Search for the cell housing the specified text and yield its (X, Y) center coordinate. 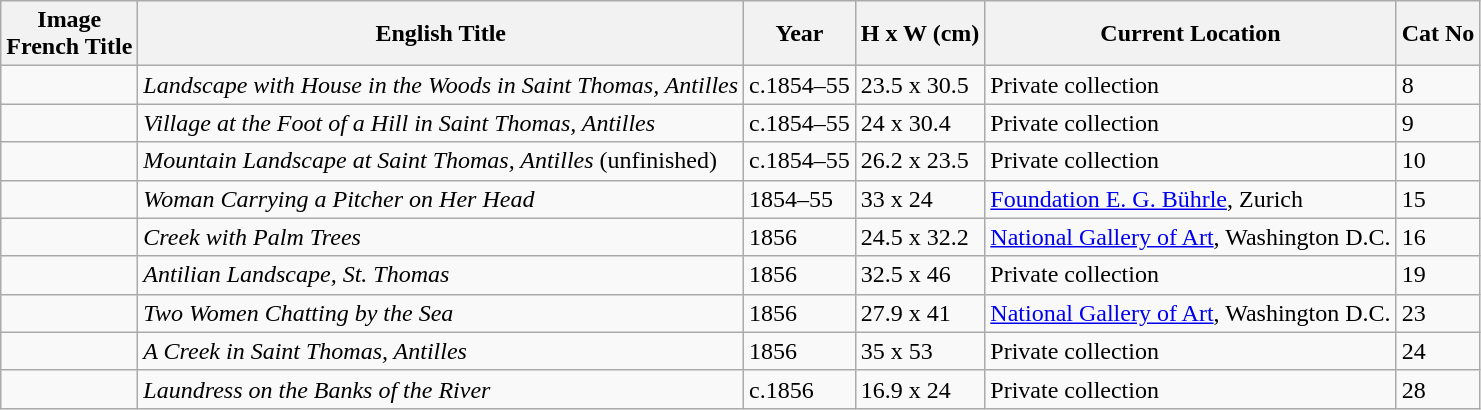
16.9 x 24 (920, 389)
32.5 x 46 (920, 275)
24 (1438, 351)
16 (1438, 237)
ImageFrench Title (70, 34)
9 (1438, 123)
Village at the Foot of a Hill in Saint Thomas, Antilles (441, 123)
1854–55 (800, 199)
24 x 30.4 (920, 123)
Mountain Landscape at Saint Thomas, Antilles (unfinished) (441, 161)
Landscape with House in the Woods in Saint Thomas, Antilles (441, 85)
35 x 53 (920, 351)
H x W (cm) (920, 34)
Two Women Chatting by the Sea (441, 313)
English Title (441, 34)
23 (1438, 313)
A Creek in Saint Thomas, Antilles (441, 351)
Creek with Palm Trees (441, 237)
26.2 x 23.5 (920, 161)
19 (1438, 275)
Cat No (1438, 34)
23.5 x 30.5 (920, 85)
10 (1438, 161)
Current Location (1190, 34)
24.5 x 32.2 (920, 237)
15 (1438, 199)
Antilian Landscape, St. Thomas (441, 275)
Year (800, 34)
c.1856 (800, 389)
Woman Carrying a Pitcher on Her Head (441, 199)
Laundress on the Banks of the River (441, 389)
8 (1438, 85)
28 (1438, 389)
33 x 24 (920, 199)
27.9 x 41 (920, 313)
Foundation E. G. Bührle, Zurich (1190, 199)
